Locate the cell with the specified text and output its (x, y) center coordinate. 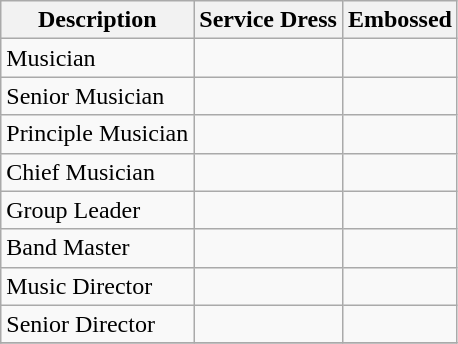
Principle Musician (98, 134)
Senior Director (98, 324)
Senior Musician (98, 96)
Musician (98, 58)
Service Dress (268, 20)
Band Master (98, 248)
Embossed (400, 20)
Chief Musician (98, 172)
Group Leader (98, 210)
Description (98, 20)
Music Director (98, 286)
